Extract the [x, y] coordinate from the center of the cell holding the provided text.  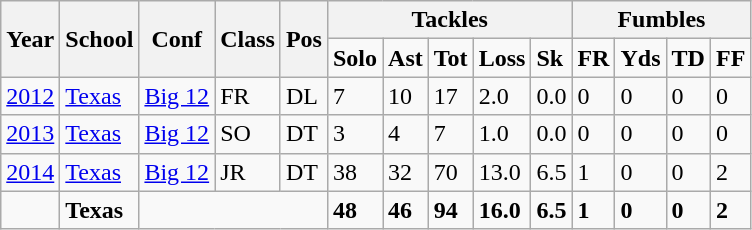
Conf [177, 39]
Fumbles [662, 20]
Tackles [449, 20]
94 [450, 210]
13.0 [502, 172]
2013 [30, 134]
Year [30, 39]
46 [406, 210]
16.0 [502, 210]
3 [354, 134]
Tot [450, 58]
2.0 [502, 96]
SO [248, 134]
Pos [304, 39]
FF [730, 58]
Class [248, 39]
Loss [502, 58]
38 [354, 172]
4 [406, 134]
School [100, 39]
Yds [640, 58]
Sk [552, 58]
48 [354, 210]
Solo [354, 58]
70 [450, 172]
JR [248, 172]
10 [406, 96]
1.0 [502, 134]
DL [304, 96]
TD [688, 58]
2014 [30, 172]
32 [406, 172]
2012 [30, 96]
17 [450, 96]
Ast [406, 58]
